Extract the (X, Y) coordinate from the center of the cell holding the provided text.  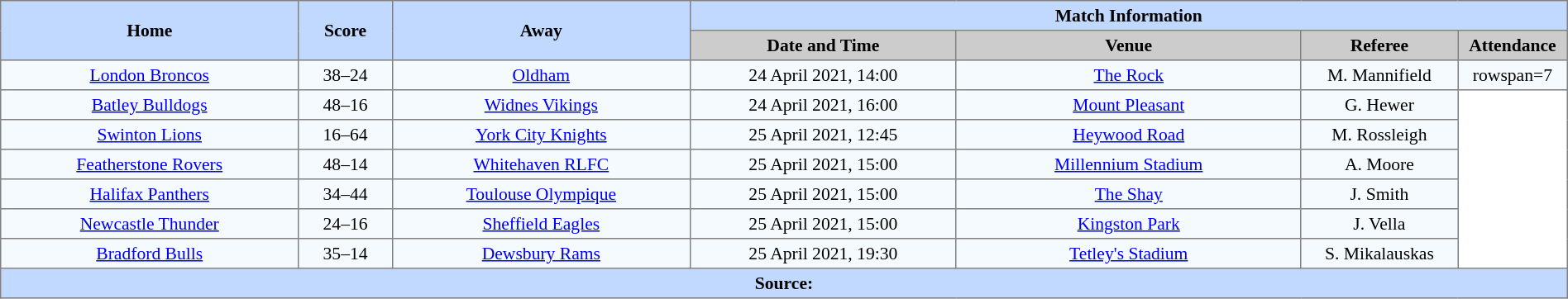
38–24 (346, 75)
Mount Pleasant (1128, 105)
rowspan=7 (1513, 75)
S. Mikalauskas (1379, 254)
G. Hewer (1379, 105)
25 April 2021, 19:30 (823, 254)
Heywood Road (1128, 135)
Source: (784, 283)
24 April 2021, 14:00 (823, 75)
J. Smith (1379, 194)
Date and Time (823, 45)
M. Mannifield (1379, 75)
Tetley's Stadium (1128, 254)
The Rock (1128, 75)
Referee (1379, 45)
24–16 (346, 224)
Millennium Stadium (1128, 164)
Kingston Park (1128, 224)
35–14 (346, 254)
Dewsbury Rams (541, 254)
Score (346, 31)
Featherstone Rovers (150, 164)
25 April 2021, 12:45 (823, 135)
Attendance (1513, 45)
Swinton Lions (150, 135)
Sheffield Eagles (541, 224)
Away (541, 31)
Halifax Panthers (150, 194)
J. Vella (1379, 224)
M. Rossleigh (1379, 135)
24 April 2021, 16:00 (823, 105)
Whitehaven RLFC (541, 164)
Match Information (1128, 16)
Home (150, 31)
A. Moore (1379, 164)
Bradford Bulls (150, 254)
Oldham (541, 75)
London Broncos (150, 75)
Widnes Vikings (541, 105)
York City Knights (541, 135)
48–16 (346, 105)
34–44 (346, 194)
16–64 (346, 135)
Venue (1128, 45)
Batley Bulldogs (150, 105)
48–14 (346, 164)
Newcastle Thunder (150, 224)
Toulouse Olympique (541, 194)
The Shay (1128, 194)
